Provide the [x, y] coordinate of the cell's center where the given text is located.  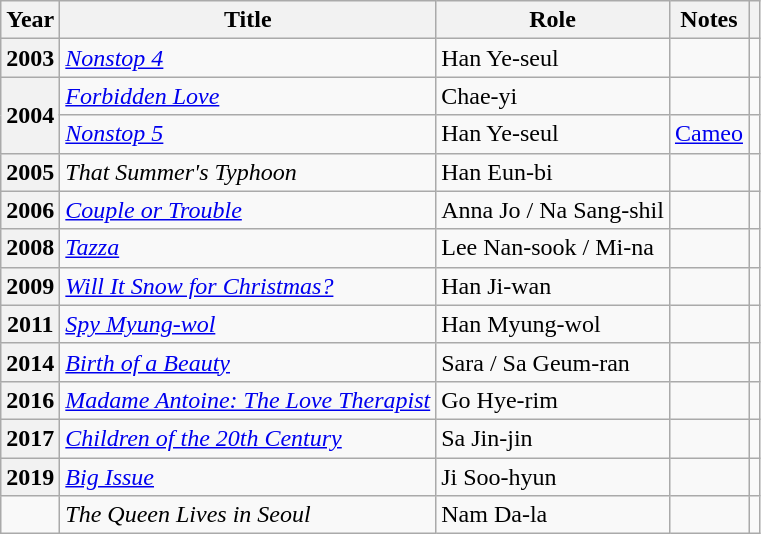
Han Eun-bi [553, 172]
2003 [30, 58]
Couple or Trouble [248, 210]
Han Ji-wan [553, 286]
2011 [30, 324]
Notes [708, 20]
Anna Jo / Na Sang-shil [553, 210]
Will It Snow for Christmas? [248, 286]
2004 [30, 115]
That Summer's Typhoon [248, 172]
2008 [30, 248]
Nonstop 5 [248, 134]
Ji Soo-hyun [553, 477]
Spy Myung-wol [248, 324]
Big Issue [248, 477]
Birth of a Beauty [248, 362]
Go Hye-rim [553, 400]
Children of the 20th Century [248, 438]
Madame Antoine: The Love Therapist [248, 400]
2017 [30, 438]
Nam Da-la [553, 515]
Title [248, 20]
Role [553, 20]
The Queen Lives in Seoul [248, 515]
Chae-yi [553, 96]
Han Myung-wol [553, 324]
Year [30, 20]
Forbidden Love [248, 96]
2006 [30, 210]
Sa Jin-jin [553, 438]
2014 [30, 362]
Nonstop 4 [248, 58]
Lee Nan-sook / Mi-na [553, 248]
2005 [30, 172]
Cameo [708, 134]
Tazza [248, 248]
2009 [30, 286]
2019 [30, 477]
2016 [30, 400]
Sara / Sa Geum-ran [553, 362]
